Return (x, y) of the center of cell containing provided text 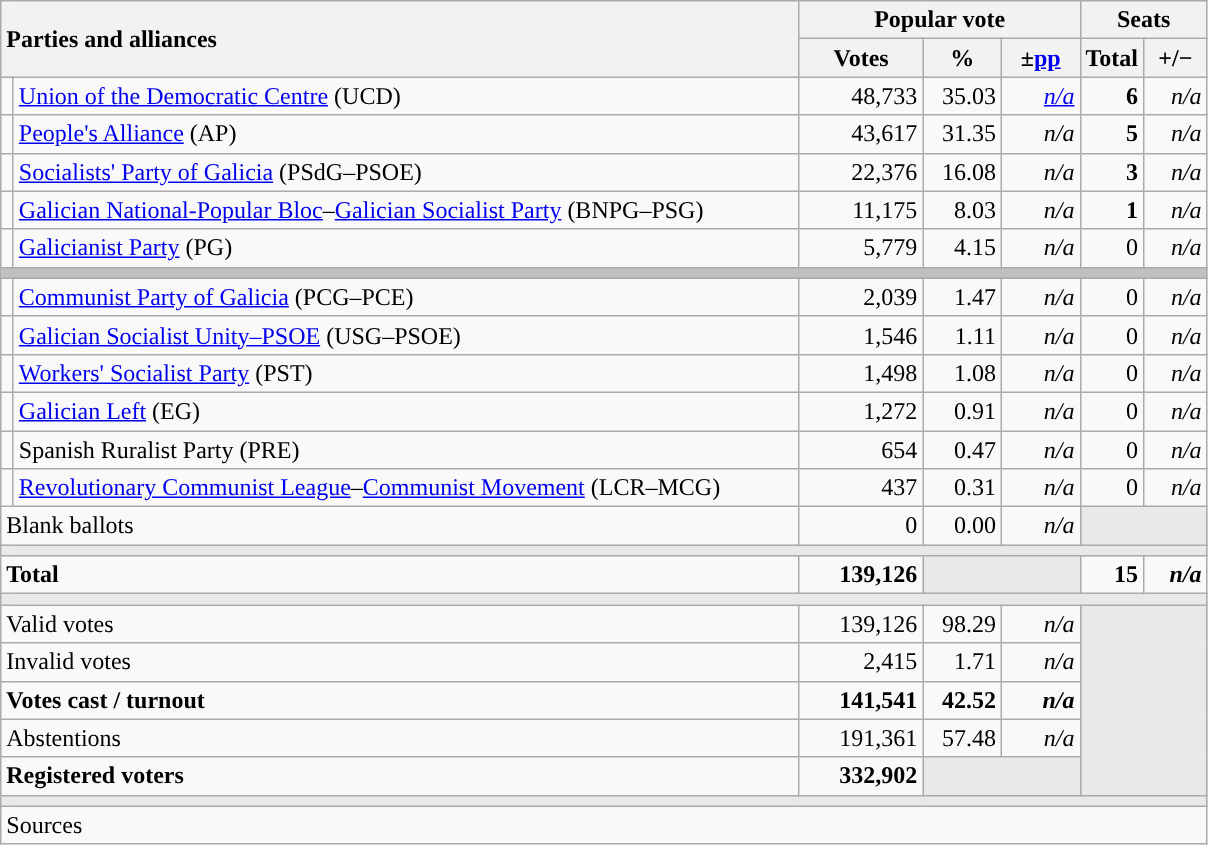
332,902 (861, 776)
Popular vote (940, 20)
42.52 (962, 700)
Workers' Socialist Party (PST) (406, 373)
1.11 (962, 335)
Revolutionary Communist League–Communist Movement (LCR–MCG) (406, 488)
3 (1112, 172)
Communist Party of Galicia (PCG–PCE) (406, 297)
437 (861, 488)
Union of the Democratic Centre (UCD) (406, 96)
98.29 (962, 624)
22,376 (861, 172)
5,779 (861, 248)
Galician Left (EG) (406, 411)
1 (1112, 210)
5 (1112, 134)
Parties and alliances (400, 39)
Galicianist Party (PG) (406, 248)
57.48 (962, 738)
16.08 (962, 172)
Blank ballots (400, 526)
1,272 (861, 411)
8.03 (962, 210)
35.03 (962, 96)
4.15 (962, 248)
1,498 (861, 373)
0.00 (962, 526)
11,175 (861, 210)
0.31 (962, 488)
Registered voters (400, 776)
15 (1112, 575)
1.08 (962, 373)
48,733 (861, 96)
0.47 (962, 449)
Seats (1144, 20)
Abstentions (400, 738)
0.91 (962, 411)
±pp (1040, 58)
Spanish Ruralist Party (PRE) (406, 449)
2,415 (861, 662)
Sources (604, 825)
People's Alliance (AP) (406, 134)
2,039 (861, 297)
191,361 (861, 738)
Galician Socialist Unity–PSOE (USG–PSOE) (406, 335)
Socialists' Party of Galicia (PSdG–PSOE) (406, 172)
Votes cast / turnout (400, 700)
31.35 (962, 134)
Invalid votes (400, 662)
141,541 (861, 700)
1.71 (962, 662)
+/− (1176, 58)
1,546 (861, 335)
Galician National-Popular Bloc–Galician Socialist Party (BNPG–PSG) (406, 210)
Votes (861, 58)
43,617 (861, 134)
1.47 (962, 297)
% (962, 58)
654 (861, 449)
Valid votes (400, 624)
6 (1112, 96)
